For the text-containing cell, return its midpoint in [x, y] coordinate format. 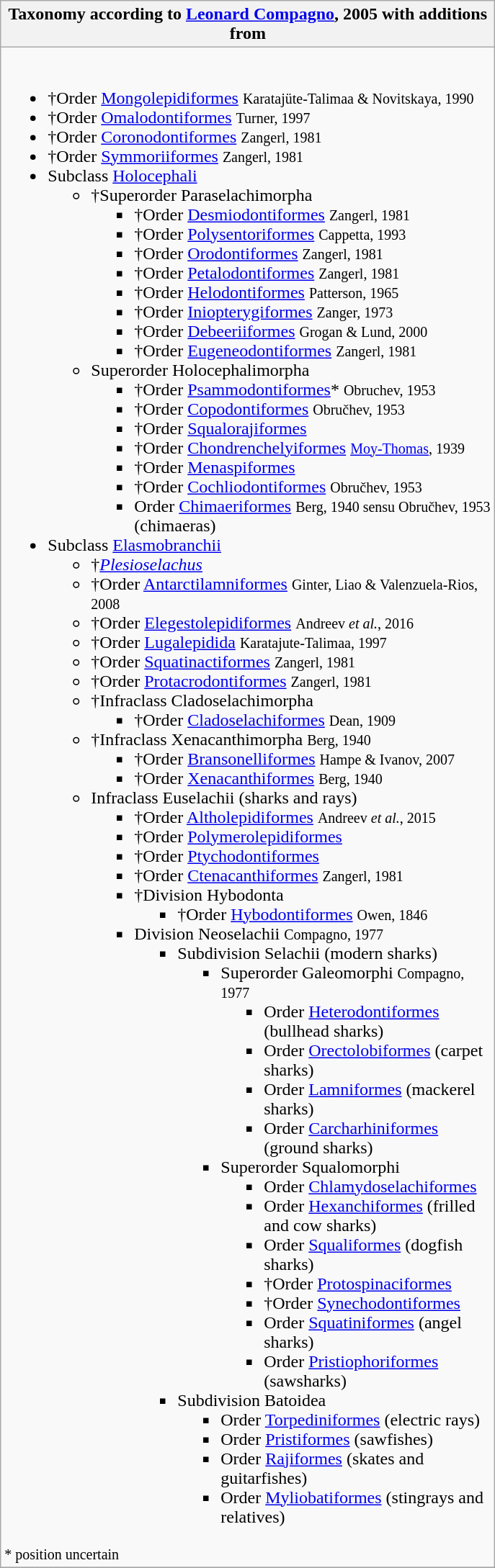
Taxonomy according to Leonard Compagno, 2005 with additions from [248, 24]
